Detect which cell encompasses the target text, then output its [X, Y] center coordinate. 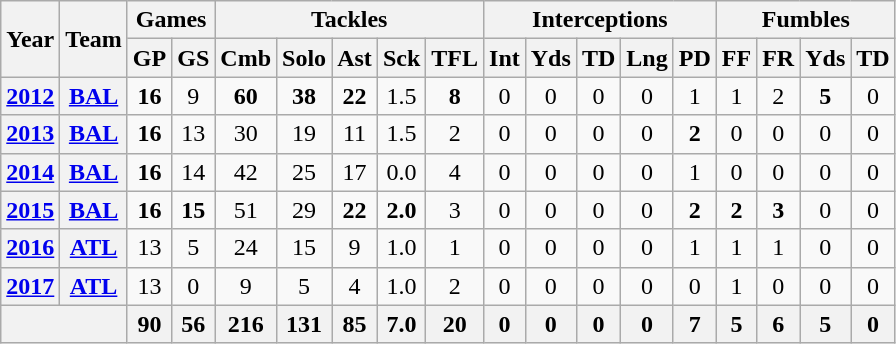
Games [170, 20]
2014 [30, 172]
FF [736, 58]
29 [304, 210]
2012 [30, 96]
20 [455, 324]
30 [246, 134]
Year [30, 39]
Team [94, 39]
Cmb [246, 58]
GP [149, 58]
51 [246, 210]
GS [194, 58]
8 [455, 96]
Interceptions [600, 20]
14 [194, 172]
7.0 [401, 324]
38 [304, 96]
6 [778, 324]
11 [355, 134]
17 [355, 172]
2016 [30, 248]
Fumbles [806, 20]
56 [194, 324]
2017 [30, 286]
90 [149, 324]
Ast [355, 58]
2015 [30, 210]
2.0 [401, 210]
FR [778, 58]
Lng [647, 58]
0.0 [401, 172]
7 [694, 324]
19 [304, 134]
85 [355, 324]
2013 [30, 134]
131 [304, 324]
Int [505, 58]
PD [694, 58]
24 [246, 248]
42 [246, 172]
216 [246, 324]
25 [304, 172]
Solo [304, 58]
Tackles [350, 20]
60 [246, 96]
TFL [455, 58]
Sck [401, 58]
